Capture the cell that displays the provided text and extract its [x, y] central coordinate. 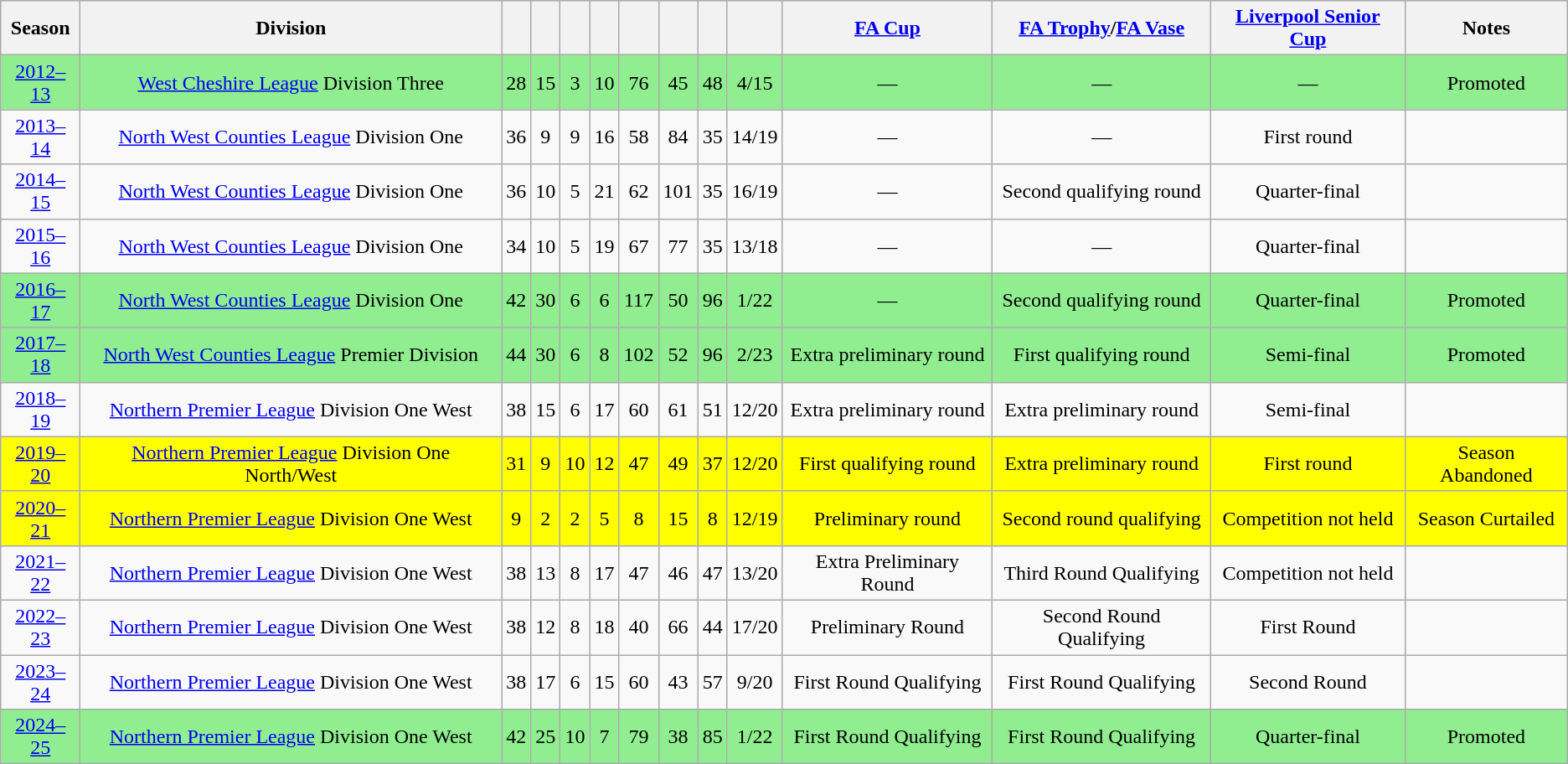
52 [678, 355]
4/15 [755, 82]
85 [712, 737]
50 [678, 300]
Second Round [1308, 682]
2/23 [755, 355]
51 [712, 409]
Liverpool Senior Cup [1308, 28]
2023–24 [40, 682]
21 [605, 191]
Notes [1487, 28]
2020–21 [40, 518]
Extra Preliminary Round [888, 573]
Division [291, 28]
16/19 [755, 191]
49 [678, 464]
2014–15 [40, 191]
77 [678, 246]
FA Cup [888, 28]
19 [605, 246]
Season Curtailed [1487, 518]
16 [605, 137]
Second Round Qualifying [1101, 627]
43 [678, 682]
Season Abandoned [1487, 464]
13/18 [755, 246]
14/19 [755, 137]
40 [638, 627]
31 [516, 464]
28 [516, 82]
2021–22 [40, 573]
61 [678, 409]
Third Round Qualifying [1101, 573]
2016–17 [40, 300]
9/20 [755, 682]
First Round [1308, 627]
2019–20 [40, 464]
67 [638, 246]
34 [516, 246]
76 [638, 82]
84 [678, 137]
2018–19 [40, 409]
79 [638, 737]
25 [546, 737]
102 [638, 355]
Northern Premier League Division One North/West [291, 464]
2015–16 [40, 246]
66 [678, 627]
62 [638, 191]
FA Trophy/FA Vase [1101, 28]
17/20 [755, 627]
117 [638, 300]
101 [678, 191]
2017–18 [40, 355]
Second round qualifying [1101, 518]
13 [546, 573]
3 [575, 82]
13/20 [755, 573]
48 [712, 82]
Preliminary round [888, 518]
57 [712, 682]
2012–13 [40, 82]
Season [40, 28]
45 [678, 82]
7 [605, 737]
Preliminary Round [888, 627]
2022–23 [40, 627]
North West Counties League Premier Division [291, 355]
2013–14 [40, 137]
18 [605, 627]
46 [678, 573]
58 [638, 137]
12/19 [755, 518]
West Cheshire League Division Three [291, 82]
2024–25 [40, 737]
37 [712, 464]
